Determine the [x, y] coordinate at the center of the cell enclosing the given text.  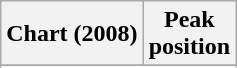
Peakposition [189, 34]
Chart (2008) [72, 34]
